Identify which cell holds the provided text, then report its [x, y] central coordinate. 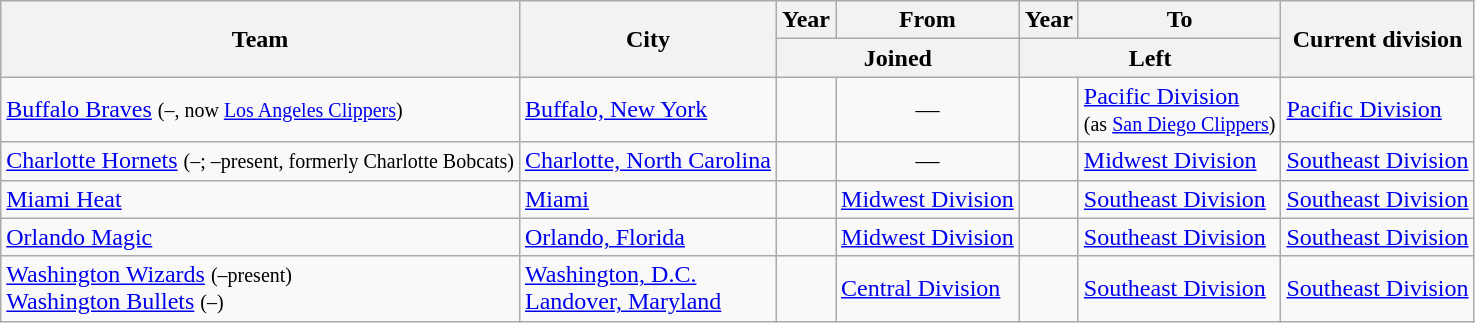
Washington Wizards (–present)Washington Bullets (–) [260, 288]
City [648, 39]
Current division [1378, 39]
Washington, D.C.Landover, Maryland [648, 288]
Miami [648, 199]
Charlotte, North Carolina [648, 161]
Pacific Division(as San Diego Clippers) [1180, 110]
Joined [898, 58]
Charlotte Hornets (–; –present, formerly Charlotte Bobcats) [260, 161]
From [928, 20]
To [1180, 20]
Miami Heat [260, 199]
Orlando, Florida [648, 237]
Team [260, 39]
Orlando Magic [260, 237]
Left [1150, 58]
Pacific Division [1378, 110]
Central Division [928, 288]
Buffalo Braves (–, now Los Angeles Clippers) [260, 110]
Buffalo, New York [648, 110]
